Return [X, Y] of the center of cell containing provided text 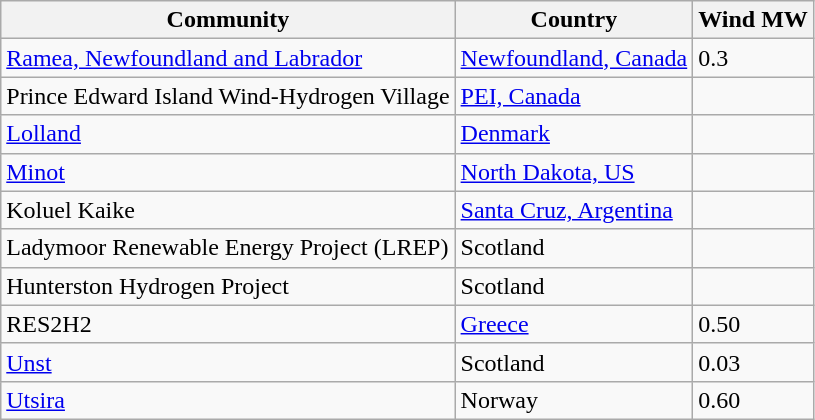
North Dakota, US [574, 172]
Utsira [228, 400]
0.50 [754, 324]
Hunterston Hydrogen Project [228, 286]
Lolland [228, 134]
0.60 [754, 400]
Norway [574, 400]
Wind MW [754, 20]
Ladymoor Renewable Energy Project (LREP) [228, 248]
Minot [228, 172]
Santa Cruz, Argentina [574, 210]
Community [228, 20]
Greece [574, 324]
PEI, Canada [574, 96]
RES2H2 [228, 324]
Unst [228, 362]
Prince Edward Island Wind-Hydrogen Village [228, 96]
Koluel Kaike [228, 210]
0.03 [754, 362]
0.3 [754, 58]
Denmark [574, 134]
Newfoundland, Canada [574, 58]
Country [574, 20]
Ramea, Newfoundland and Labrador [228, 58]
